Provide the [x, y] coordinate of the cell's center where the given text is located.  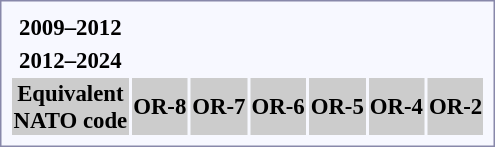
OR-4 [396, 106]
OR-2 [455, 106]
OR-5 [337, 106]
2009–2012 [70, 27]
EquivalentNATO code [70, 106]
OR-6 [278, 106]
OR-8 [160, 106]
OR-7 [219, 106]
2012–2024 [70, 60]
